From the cell containing the given text, extract its center point as [X, Y] coordinate. 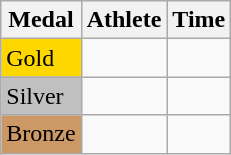
Medal [41, 20]
Silver [41, 96]
Bronze [41, 134]
Athlete [124, 20]
Gold [41, 58]
Time [199, 20]
